Extract the [x, y] coordinate from the center of the cell holding the provided text.  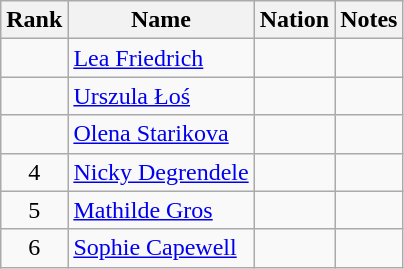
4 [34, 172]
Rank [34, 20]
Urszula Łoś [161, 96]
Olena Starikova [161, 134]
Lea Friedrich [161, 58]
Nicky Degrendele [161, 172]
Sophie Capewell [161, 248]
Mathilde Gros [161, 210]
Nation [294, 20]
6 [34, 248]
Name [161, 20]
Notes [369, 20]
5 [34, 210]
